Search for the cell housing the specified text and yield its [X, Y] center coordinate. 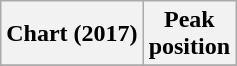
Peak position [189, 34]
Chart (2017) [72, 34]
